Scan for the cell matching the given text and deliver its [X, Y] coordinate at center. 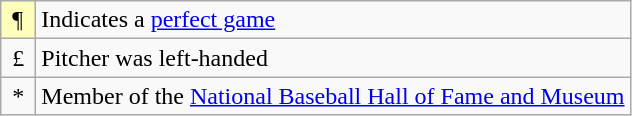
£ [18, 58]
Pitcher was left-handed [333, 58]
¶ [18, 20]
Member of the National Baseball Hall of Fame and Museum [333, 96]
Indicates a perfect game [333, 20]
* [18, 96]
